Detect which cell encompasses the target text, then output its [x, y] center coordinate. 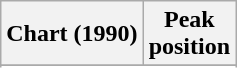
Chart (1990) [72, 34]
Peakposition [189, 34]
